Locate the cell with the specified text and output its (X, Y) center coordinate. 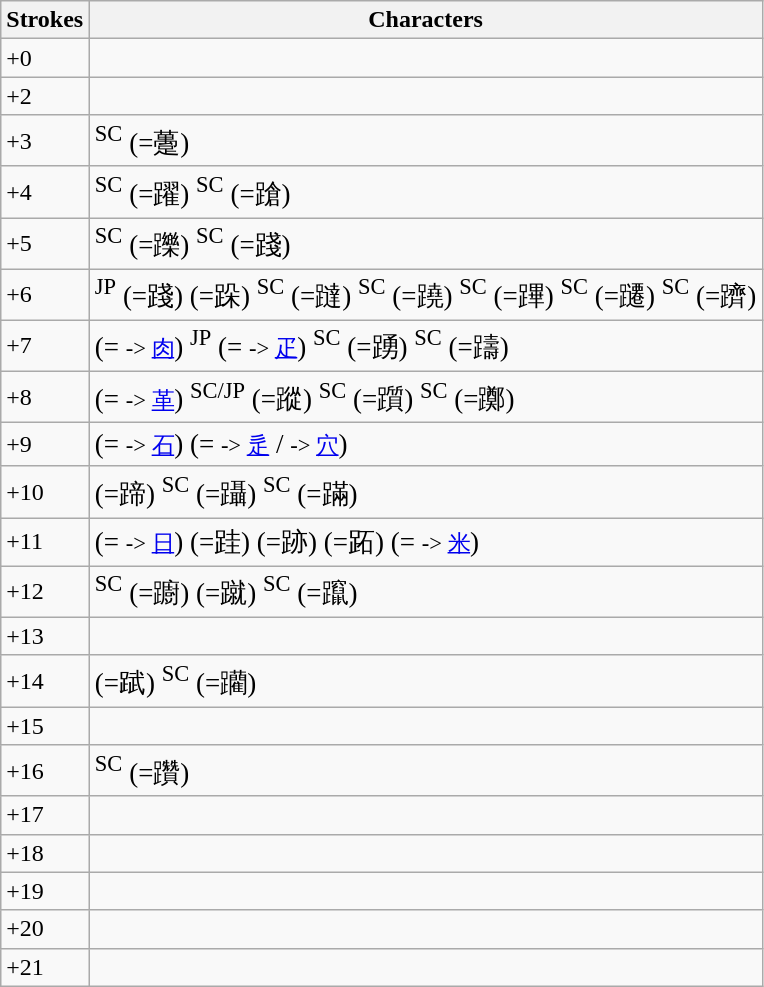
SC (=躍) SC (=蹌) (426, 192)
(= -> 革) SC/JP (=蹤) SC (=躓) SC (=躑) (426, 396)
+10 (45, 492)
(=蹄) SC (=躡) SC (=蹣) (426, 492)
+13 (45, 636)
(= -> 日) (=跬) (=跡) (=跖) (= -> 米) (426, 542)
+0 (45, 58)
+21 (45, 967)
+6 (45, 294)
Strokes (45, 20)
+17 (45, 815)
+12 (45, 592)
SC (=躉) (426, 140)
+8 (45, 396)
SC (=躕) (=蹴) SC (=躥) (426, 592)
+19 (45, 891)
+20 (45, 929)
+7 (45, 346)
SC (=躦) (426, 770)
+9 (45, 445)
(= -> 石) (= -> 辵 / -> 穴) (426, 445)
(=䟼) SC (=躪) (426, 680)
+11 (45, 542)
+18 (45, 853)
+16 (45, 770)
+15 (45, 726)
+4 (45, 192)
+14 (45, 680)
Characters (426, 20)
+5 (45, 244)
+3 (45, 140)
SC (=躒) SC (=踐) (426, 244)
(= -> 肉) JP (= -> 疋) SC (=踴) SC (=躊) (426, 346)
+2 (45, 96)
JP (=踐) (=跺) SC (=躂) SC (=蹺) SC (=蹕) SC (=躚) SC (=躋) (426, 294)
